Provide the [X, Y] coordinate of the cell's center where the given text is located.  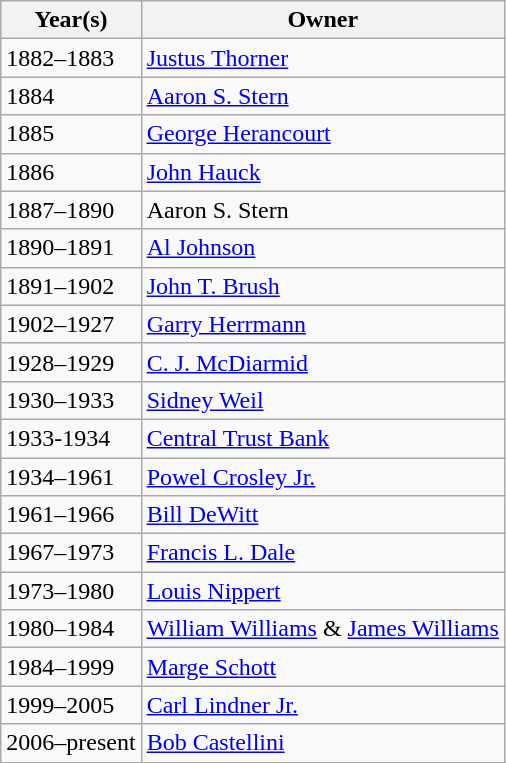
1882–1883 [71, 58]
Owner [322, 20]
Powel Crosley Jr. [322, 477]
Central Trust Bank [322, 438]
Bill DeWitt [322, 515]
1928–1929 [71, 362]
1891–1902 [71, 286]
1902–1927 [71, 324]
1961–1966 [71, 515]
1930–1933 [71, 400]
2006–present [71, 743]
1980–1984 [71, 629]
Francis L. Dale [322, 553]
1884 [71, 96]
John Hauck [322, 172]
1999–2005 [71, 705]
1984–1999 [71, 667]
1933-1934 [71, 438]
John T. Brush [322, 286]
1934–1961 [71, 477]
Bob Castellini [322, 743]
1967–1973 [71, 553]
1885 [71, 134]
1887–1890 [71, 210]
Marge Schott [322, 667]
Louis Nippert [322, 591]
1890–1891 [71, 248]
Year(s) [71, 20]
Al Johnson [322, 248]
C. J. McDiarmid [322, 362]
Justus Thorner [322, 58]
Sidney Weil [322, 400]
1886 [71, 172]
Garry Herrmann [322, 324]
William Williams & James Williams [322, 629]
Carl Lindner Jr. [322, 705]
1973–1980 [71, 591]
George Herancourt [322, 134]
